For the text-containing cell, return its midpoint in (x, y) coordinate format. 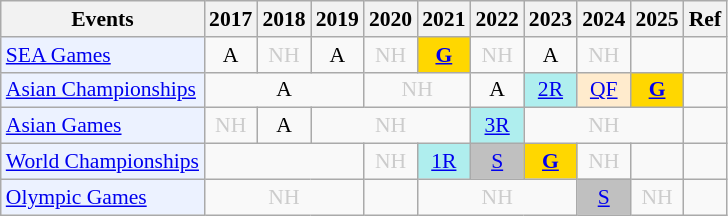
Asian Games (102, 126)
2018 (284, 19)
1R (444, 162)
World Championships (102, 162)
QF (604, 90)
2021 (444, 19)
2023 (550, 19)
2025 (656, 19)
Asian Championships (102, 90)
2019 (338, 19)
SEA Games (102, 55)
2R (550, 90)
2022 (498, 19)
2017 (230, 19)
Events (102, 19)
2024 (604, 19)
3R (498, 126)
Ref (705, 19)
Olympic Games (102, 197)
2020 (390, 19)
